Output the [x, y] coordinate of the center of the cell containing the given text.  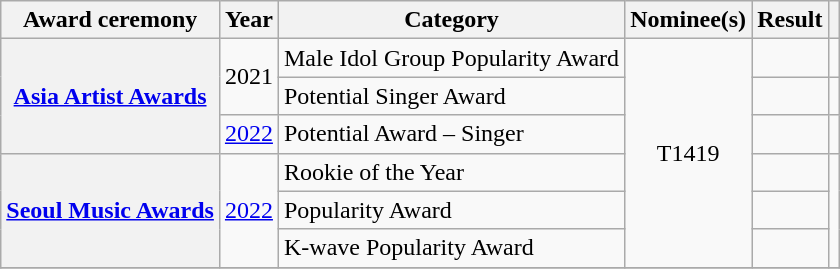
Nominee(s) [688, 20]
Potential Singer Award [451, 96]
Popularity Award [451, 210]
T1419 [688, 153]
Result [790, 20]
Potential Award – Singer [451, 134]
Year [248, 20]
Award ceremony [110, 20]
Category [451, 20]
Seoul Music Awards [110, 210]
2021 [248, 77]
Rookie of the Year [451, 172]
K-wave Popularity Award [451, 248]
Asia Artist Awards [110, 96]
Male Idol Group Popularity Award [451, 58]
